Determine the (X, Y) coordinate at the center of the cell enclosing the given text.  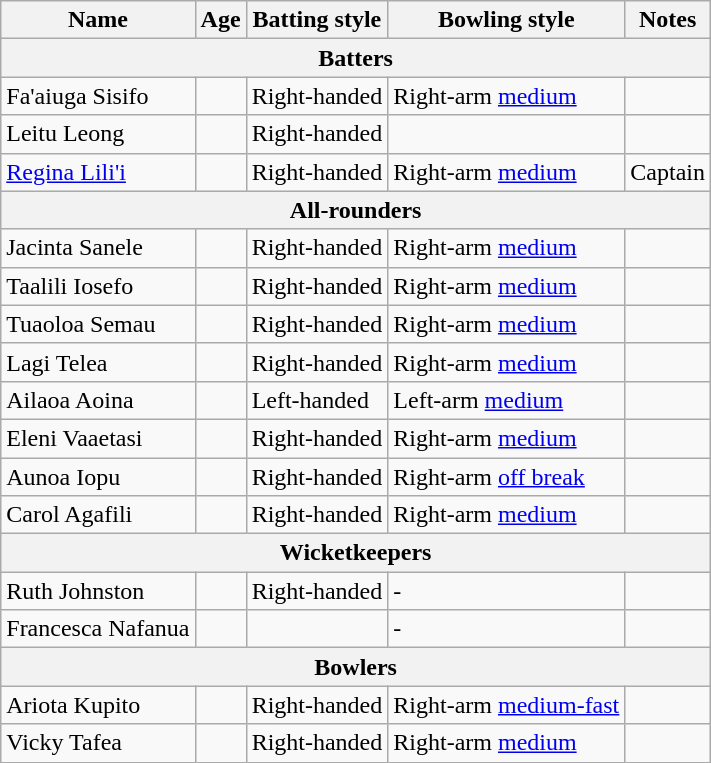
Notes (668, 20)
Fa'aiuga Sisifo (98, 96)
Bowlers (356, 667)
Regina Lili'i (98, 172)
Captain (668, 172)
Ariota Kupito (98, 705)
Bowling style (506, 20)
Name (98, 20)
All-rounders (356, 210)
Vicky Tafea (98, 743)
Tuaoloa Semau (98, 324)
Eleni Vaaetasi (98, 438)
Leitu Leong (98, 134)
Batters (356, 58)
Francesca Nafanua (98, 629)
Wicketkeepers (356, 553)
Right-arm medium-fast (506, 705)
Aunoa Iopu (98, 477)
Carol Agafili (98, 515)
Ruth Johnston (98, 591)
Age (220, 20)
Ailaoa Aoina (98, 400)
Right-arm off break (506, 477)
Left-arm medium (506, 400)
Batting style (317, 20)
Taalili Iosefo (98, 286)
Lagi Telea (98, 362)
Jacinta Sanele (98, 248)
Left-handed (317, 400)
